Locate the cell with the specified text and output its [x, y] center coordinate. 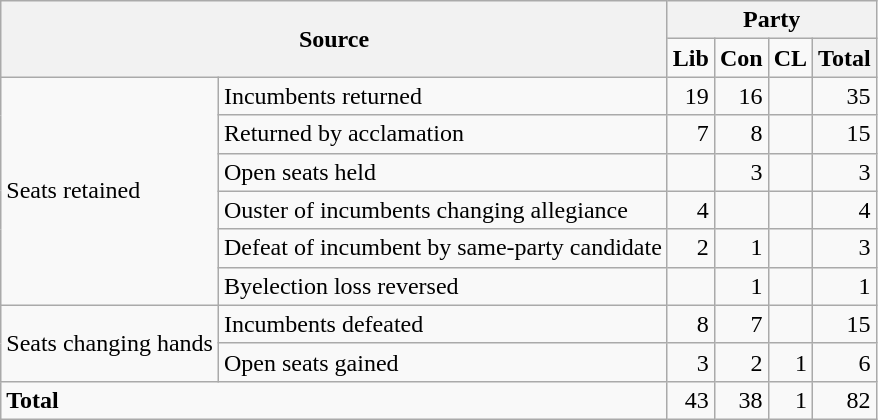
Open seats held [442, 172]
6 [845, 362]
Incumbents returned [442, 96]
Incumbents defeated [442, 324]
38 [741, 400]
Byelection loss reversed [442, 286]
Source [334, 39]
Seats changing hands [110, 343]
Con [741, 58]
Ouster of incumbents changing allegiance [442, 210]
35 [845, 96]
Defeat of incumbent by same-party candidate [442, 248]
Returned by acclamation [442, 134]
82 [845, 400]
Party [772, 20]
43 [690, 400]
CL [790, 58]
19 [690, 96]
16 [741, 96]
Open seats gained [442, 362]
Lib [690, 58]
Seats retained [110, 191]
